Output the [X, Y] coordinate of the center of the cell containing the given text.  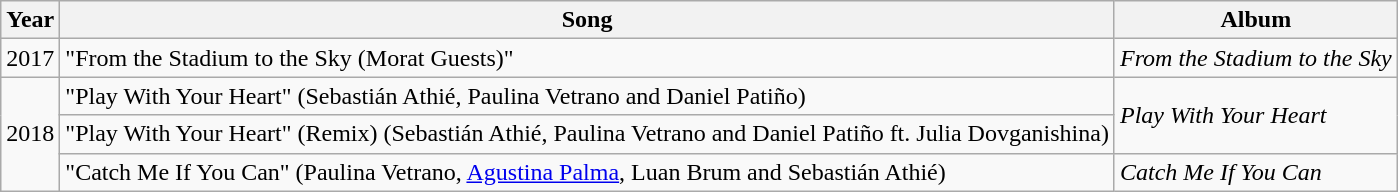
"Play With Your Heart" (Remix) (Sebastián Athié, Paulina Vetrano and Daniel Patiño ft. Julia Dovganishina) [588, 134]
2017 [30, 58]
Year [30, 20]
Album [1256, 20]
Play With Your Heart [1256, 115]
2018 [30, 134]
"Play With Your Heart" (Sebastián Athié, Paulina Vetrano and Daniel Patiño) [588, 96]
"Catch Me If You Can" (Paulina Vetrano, Agustina Palma, Luan Brum and Sebastián Athié) [588, 172]
From the Stadium to the Sky [1256, 58]
Catch Me If You Can [1256, 172]
Song [588, 20]
"From the Stadium to the Sky (Morat Guests)" [588, 58]
